Output the (X, Y) coordinate of the center of the cell containing the given text.  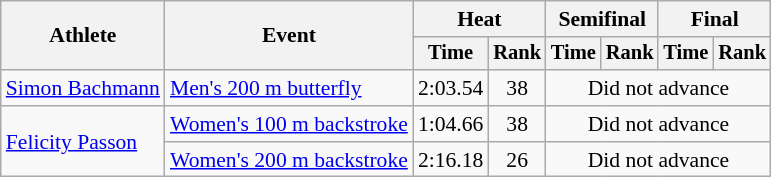
Event (289, 36)
1:04.66 (450, 124)
Men's 200 m butterfly (289, 88)
2:03.54 (450, 88)
Athlete (83, 36)
Simon Bachmann (83, 88)
Heat (480, 19)
Final (714, 19)
Semifinal (602, 19)
Felicity Passon (83, 142)
Women's 100 m backstroke (289, 124)
